Detect which cell encompasses the target text, then output its (X, Y) center coordinate. 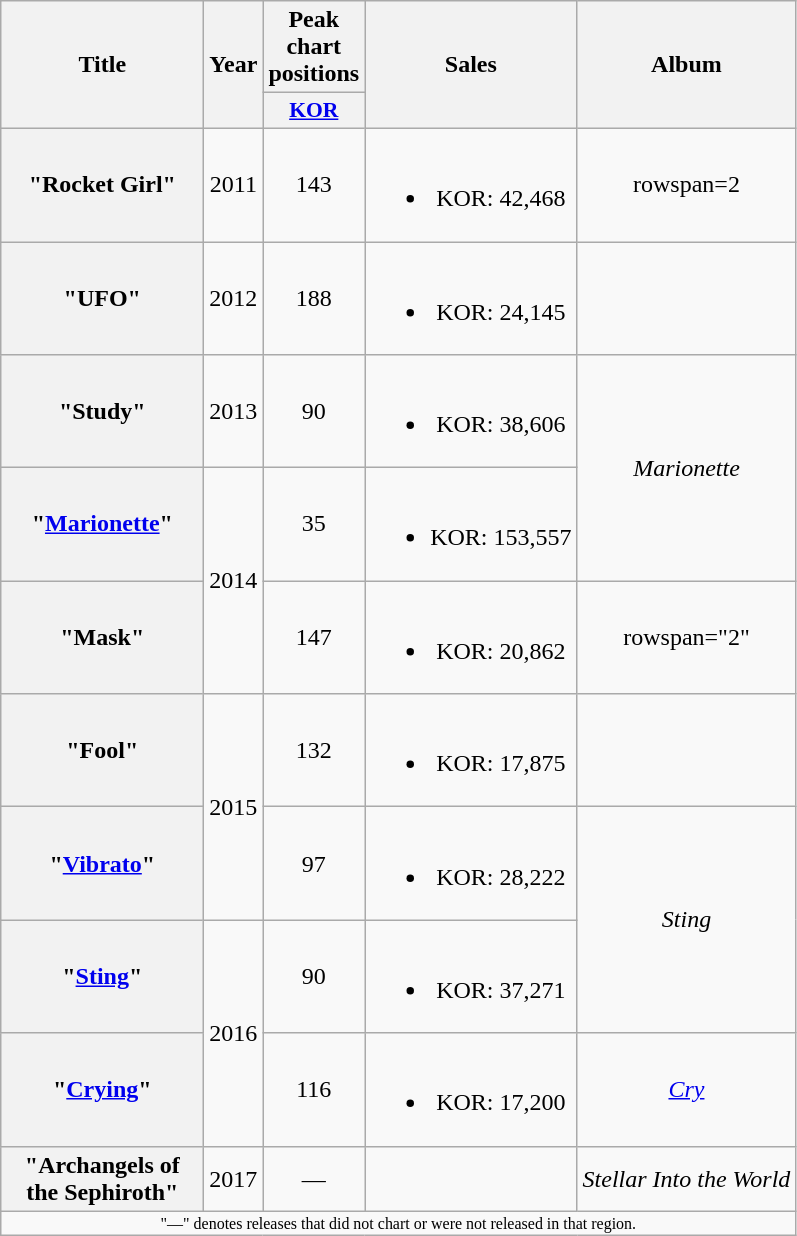
KOR: 20,862 (471, 638)
116 (314, 1090)
Year (234, 65)
"Archangels of the Sephiroth" (102, 1178)
2017 (234, 1178)
"—" denotes releases that did not chart or were not released in that region. (398, 1223)
— (314, 1178)
Cry (686, 1090)
"UFO" (102, 298)
KOR: 17,875 (471, 750)
rowspan="2" (686, 638)
KOR: 38,606 (471, 412)
2013 (234, 412)
KOR: 153,557 (471, 524)
188 (314, 298)
2011 (234, 184)
"Fool" (102, 750)
"Vibrato" (102, 864)
"Sting" (102, 976)
"Mask" (102, 638)
35 (314, 524)
Marionette (686, 468)
Stellar Into the World (686, 1178)
KOR: 24,145 (471, 298)
2012 (234, 298)
2014 (234, 581)
Peak chart positions (314, 47)
143 (314, 184)
Sales (471, 65)
KOR (314, 111)
"Crying" (102, 1090)
"Marionette" (102, 524)
Sting (686, 920)
KOR: 17,200 (471, 1090)
147 (314, 638)
Title (102, 65)
2016 (234, 1033)
KOR: 28,222 (471, 864)
Album (686, 65)
"Study" (102, 412)
2015 (234, 807)
rowspan=2 (686, 184)
97 (314, 864)
KOR: 37,271 (471, 976)
"Rocket Girl" (102, 184)
132 (314, 750)
KOR: 42,468 (471, 184)
